For the text-containing cell, return its midpoint in (X, Y) coordinate format. 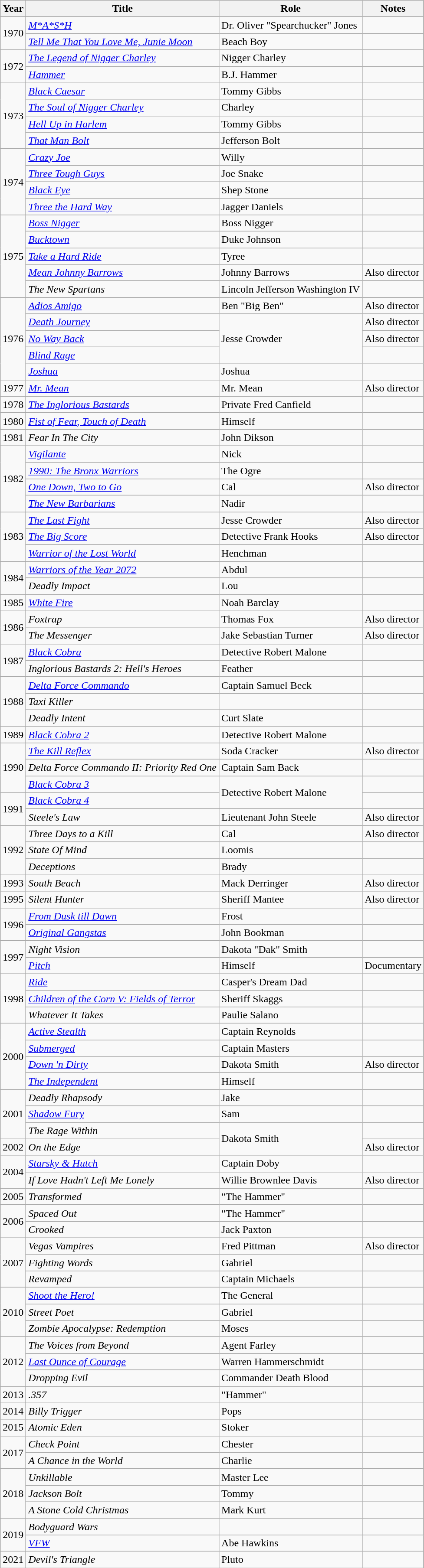
Steele's Law (122, 817)
Mark Kurt (291, 1510)
Crazy Joe (122, 157)
2010 (13, 1312)
Jack Paxton (291, 1229)
Johnny Barrows (291, 273)
The Independent (122, 1081)
Delta Force Commando II: Priority Red One (122, 768)
Black Cobra (122, 652)
Active Stealth (122, 1032)
Abdul (291, 570)
That Man Bolt (122, 140)
Warriors of the Year 2072 (122, 570)
Starsky & Hutch (122, 1164)
The Inglorious Bastards (122, 404)
Duke Johnson (291, 240)
Three the Hard Way (122, 207)
1973 (13, 116)
1996 (13, 924)
Deceptions (122, 867)
Foxtrap (122, 619)
1984 (13, 578)
Check Point (122, 1444)
1990: The Bronx Warriors (122, 470)
Dakota "Dak" Smith (291, 949)
Year (13, 9)
Billy Trigger (122, 1411)
Soda Cracker (291, 751)
Hell Up in Harlem (122, 124)
2017 (13, 1452)
1990 (13, 768)
Black Eye (122, 190)
2002 (13, 1147)
1982 (13, 479)
Tommy (291, 1493)
Jagger Daniels (291, 207)
Chester (291, 1444)
Zombie Apocalypse: Redemption (122, 1329)
The New Barbarians (122, 504)
M*A*S*H (122, 25)
Shoot the Hero! (122, 1296)
Fist of Fear, Touch of Death (122, 421)
Nick (291, 454)
One Down, Two to Go (122, 487)
Sheriff Skaggs (291, 998)
1972 (13, 66)
Three Tough Guys (122, 173)
Willie Brownlee Davis (291, 1180)
1991 (13, 809)
Frost (291, 916)
Willy (291, 157)
Curt Slate (291, 718)
The Soul of Nigger Charley (122, 108)
Unkillable (122, 1477)
"Hammer" (291, 1395)
Thomas Fox (291, 619)
Detective Frank Hooks (291, 537)
1989 (13, 735)
Taxi Killer (122, 701)
Charley (291, 108)
The Legend of Nigger Charley (122, 58)
Pluto (291, 1560)
State Of Mind (122, 850)
Agent Farley (291, 1345)
The Last Fight (122, 520)
Deadly Rhapsody (122, 1098)
Whatever It Takes (122, 1015)
2007 (13, 1262)
Stoker (291, 1428)
1987 (13, 660)
Black Cobra 4 (122, 801)
Revamped (122, 1279)
Children of the Corn V: Fields of Terror (122, 998)
South Beach (122, 883)
Crooked (122, 1229)
The Kill Reflex (122, 751)
Captain Reynolds (291, 1032)
Submerged (122, 1048)
Bodyguard Wars (122, 1526)
Captain Sam Back (291, 768)
Hammer (122, 75)
Nadir (291, 504)
The Big Score (122, 537)
Casper's Dream Dad (291, 982)
2004 (13, 1172)
Paulie Salano (291, 1015)
Dr. Oliver "Spearchucker" Jones (291, 25)
Blind Rage (122, 355)
Nigger Charley (291, 58)
.357 (122, 1395)
Tyree (291, 256)
Abe Hawkins (291, 1543)
1980 (13, 421)
Jackson Bolt (122, 1493)
Noah Barclay (291, 603)
2013 (13, 1395)
1981 (13, 437)
The New Spartans (122, 289)
Henchman (291, 553)
Deadly Intent (122, 718)
Devil's Triangle (122, 1560)
Atomic Eden (122, 1428)
Lincoln Jefferson Washington IV (291, 289)
2021 (13, 1560)
Pitch (122, 965)
Three Days to a Kill (122, 834)
2018 (13, 1493)
Beach Boy (291, 42)
From Dusk till Dawn (122, 916)
The Rage Within (122, 1131)
Lou (291, 586)
Sam (291, 1114)
Fred Pittman (291, 1246)
A Stone Cold Christmas (122, 1510)
John Bookman (291, 932)
1988 (13, 701)
1976 (13, 339)
Jake Sebastian Turner (291, 636)
Vigilante (122, 454)
Inglorious Bastards 2: Hell's Heroes (122, 668)
Adios Amigo (122, 306)
Moses (291, 1329)
Title (122, 9)
Original Gangstas (122, 932)
Delta Force Commando (122, 685)
Warrior of the Lost World (122, 553)
1975 (13, 256)
1986 (13, 627)
1995 (13, 900)
Role (291, 9)
Bucktown (122, 240)
Charlie (291, 1460)
1992 (13, 850)
1983 (13, 537)
1985 (13, 603)
Sheriff Mantee (291, 900)
Captain Samuel Beck (291, 685)
Jake (291, 1098)
Street Poet (122, 1312)
The Voices from Beyond (122, 1345)
2012 (13, 1362)
Shadow Fury (122, 1114)
Deadly Impact (122, 586)
Master Lee (291, 1477)
The Ogre (291, 470)
2006 (13, 1221)
Commander Death Blood (291, 1378)
Transformed (122, 1196)
Black Cobra 3 (122, 784)
Warren Hammerschmidt (291, 1362)
Black Caesar (122, 91)
1998 (13, 998)
Vegas Vampires (122, 1246)
Captain Doby (291, 1164)
Tell Me That You Love Me, Junie Moon (122, 42)
Captain Michaels (291, 1279)
If Love Hadn't Left Me Lonely (122, 1180)
Jefferson Bolt (291, 140)
1978 (13, 404)
Loomis (291, 850)
Black Cobra 2 (122, 735)
2005 (13, 1196)
Mack Derringer (291, 883)
White Fire (122, 603)
Ride (122, 982)
Private Fred Canfield (291, 404)
2015 (13, 1428)
1997 (13, 957)
Take a Hard Ride (122, 256)
Lieutenant John Steele (291, 817)
Dropping Evil (122, 1378)
The General (291, 1296)
Last Ounce of Courage (122, 1362)
A Chance in the World (122, 1460)
Pops (291, 1411)
VFW (122, 1543)
Down 'n Dirty (122, 1065)
Brady (291, 867)
Notes (393, 9)
1977 (13, 388)
Ben "Big Ben" (291, 306)
1993 (13, 883)
The Messenger (122, 636)
B.J. Hammer (291, 75)
1974 (13, 182)
1970 (13, 33)
Joe Snake (291, 173)
Night Vision (122, 949)
Fear In The City (122, 437)
Death Journey (122, 322)
John Dikson (291, 437)
2001 (13, 1114)
Fighting Words (122, 1263)
Spaced Out (122, 1213)
Mean Johnny Barrows (122, 273)
On the Edge (122, 1147)
Feather (291, 668)
2014 (13, 1411)
Documentary (393, 965)
Captain Masters (291, 1048)
Silent Hunter (122, 900)
No Way Back (122, 339)
Shep Stone (291, 190)
2019 (13, 1535)
2000 (13, 1056)
